Determine the (x, y) coordinate at the center of the cell enclosing the given text.  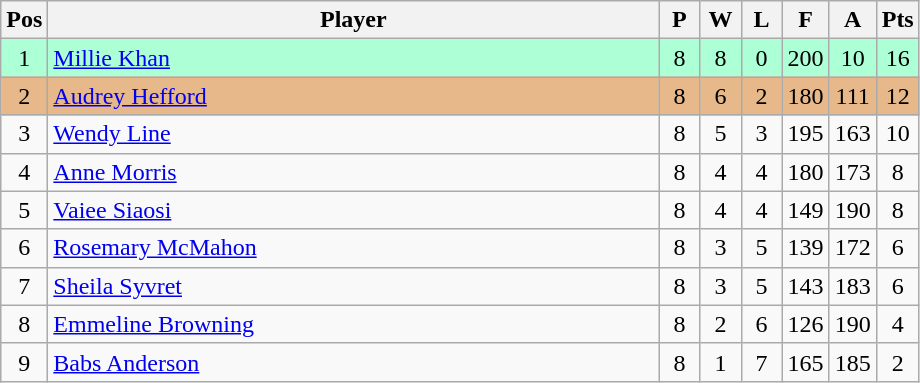
Wendy Line (354, 134)
Babs Anderson (354, 362)
183 (852, 286)
143 (806, 286)
Rosemary McMahon (354, 248)
16 (898, 58)
149 (806, 210)
Pts (898, 20)
Emmeline Browning (354, 324)
L (762, 20)
163 (852, 134)
Player (354, 20)
0 (762, 58)
12 (898, 96)
F (806, 20)
Vaiee Siaosi (354, 210)
126 (806, 324)
A (852, 20)
Millie Khan (354, 58)
165 (806, 362)
9 (24, 362)
185 (852, 362)
195 (806, 134)
Anne Morris (354, 172)
Pos (24, 20)
Sheila Syvret (354, 286)
172 (852, 248)
111 (852, 96)
200 (806, 58)
W (720, 20)
139 (806, 248)
173 (852, 172)
P (680, 20)
Audrey Hefford (354, 96)
